Detect which cell encompasses the target text, then output its [X, Y] center coordinate. 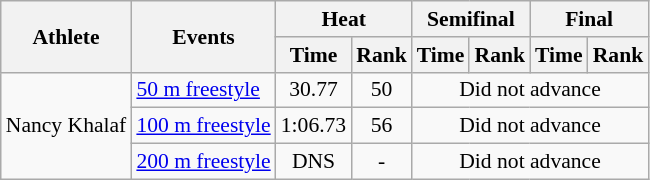
100 m freestyle [203, 126]
Semifinal [471, 19]
Heat [344, 19]
56 [382, 126]
Nancy Khalaf [66, 126]
DNS [314, 162]
50 [382, 90]
30.77 [314, 90]
50 m freestyle [203, 90]
Final [589, 19]
- [382, 162]
Athlete [66, 36]
1:06.73 [314, 126]
200 m freestyle [203, 162]
Events [203, 36]
